For the text-containing cell, return its midpoint in (x, y) coordinate format. 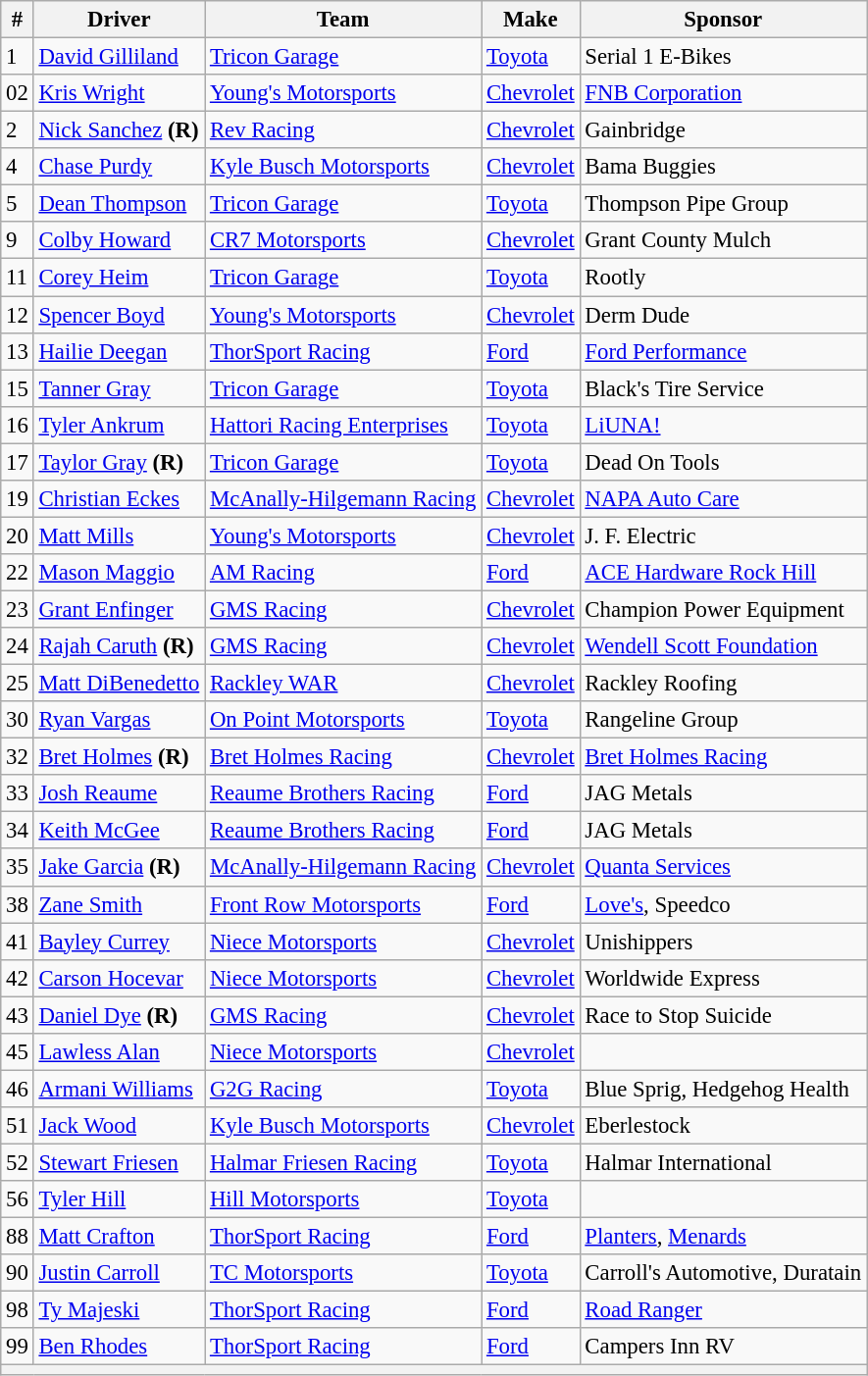
41 (18, 942)
Ty Majeski (119, 1310)
NAPA Auto Care (723, 499)
Ben Rhodes (119, 1347)
Taylor Gray (R) (119, 462)
Sponsor (723, 20)
Keith McGee (119, 831)
13 (18, 351)
Worldwide Express (723, 978)
25 (18, 684)
Hailie Deegan (119, 351)
Unishippers (723, 942)
16 (18, 425)
Campers Inn RV (723, 1347)
42 (18, 978)
Dean Thompson (119, 204)
45 (18, 1052)
Quanta Services (723, 868)
99 (18, 1347)
Carroll's Automotive, Duratain (723, 1273)
34 (18, 831)
Lawless Alan (119, 1052)
Chase Purdy (119, 167)
Bama Buggies (723, 167)
FNB Corporation (723, 93)
Eberlestock (723, 1126)
Jack Wood (119, 1126)
19 (18, 499)
30 (18, 720)
11 (18, 278)
Driver (119, 20)
Tyler Ankrum (119, 425)
Champion Power Equipment (723, 609)
Christian Eckes (119, 499)
17 (18, 462)
Armani Williams (119, 1089)
# (18, 20)
TC Motorsports (343, 1273)
Rackley Roofing (723, 684)
Tyler Hill (119, 1199)
23 (18, 609)
Thompson Pipe Group (723, 204)
ACE Hardware Rock Hill (723, 573)
Rackley WAR (343, 684)
Matt Crafton (119, 1237)
32 (18, 757)
4 (18, 167)
Rootly (723, 278)
20 (18, 535)
38 (18, 904)
51 (18, 1126)
2 (18, 130)
Wendell Scott Foundation (723, 646)
Dead On Tools (723, 462)
Carson Hocevar (119, 978)
Matt DiBenedetto (119, 684)
Grant County Mulch (723, 240)
12 (18, 315)
LiUNA! (723, 425)
56 (18, 1199)
Make (531, 20)
Justin Carroll (119, 1273)
Hattori Racing Enterprises (343, 425)
Bayley Currey (119, 942)
Derm Dude (723, 315)
Hill Motorsports (343, 1199)
35 (18, 868)
Josh Reaume (119, 793)
33 (18, 793)
5 (18, 204)
On Point Motorsports (343, 720)
Rajah Caruth (R) (119, 646)
G2G Racing (343, 1089)
Love's, Speedco (723, 904)
9 (18, 240)
Rangeline Group (723, 720)
98 (18, 1310)
Nick Sanchez (R) (119, 130)
Serial 1 E-Bikes (723, 57)
Colby Howard (119, 240)
Planters, Menards (723, 1237)
Race to Stop Suicide (723, 1015)
02 (18, 93)
Spencer Boyd (119, 315)
Tanner Gray (119, 388)
Mason Maggio (119, 573)
15 (18, 388)
Daniel Dye (R) (119, 1015)
Road Ranger (723, 1310)
Corey Heim (119, 278)
Grant Enfinger (119, 609)
22 (18, 573)
Front Row Motorsports (343, 904)
43 (18, 1015)
1 (18, 57)
Gainbridge (723, 130)
Team (343, 20)
52 (18, 1162)
Stewart Friesen (119, 1162)
46 (18, 1089)
Zane Smith (119, 904)
Black's Tire Service (723, 388)
Ryan Vargas (119, 720)
David Gilliland (119, 57)
Bret Holmes (R) (119, 757)
Ford Performance (723, 351)
24 (18, 646)
Halmar International (723, 1162)
88 (18, 1237)
AM Racing (343, 573)
CR7 Motorsports (343, 240)
90 (18, 1273)
Jake Garcia (R) (119, 868)
Matt Mills (119, 535)
J. F. Electric (723, 535)
Blue Sprig, Hedgehog Health (723, 1089)
Halmar Friesen Racing (343, 1162)
Kris Wright (119, 93)
Rev Racing (343, 130)
